Scan for the cell matching the given text and deliver its [x, y] coordinate at center. 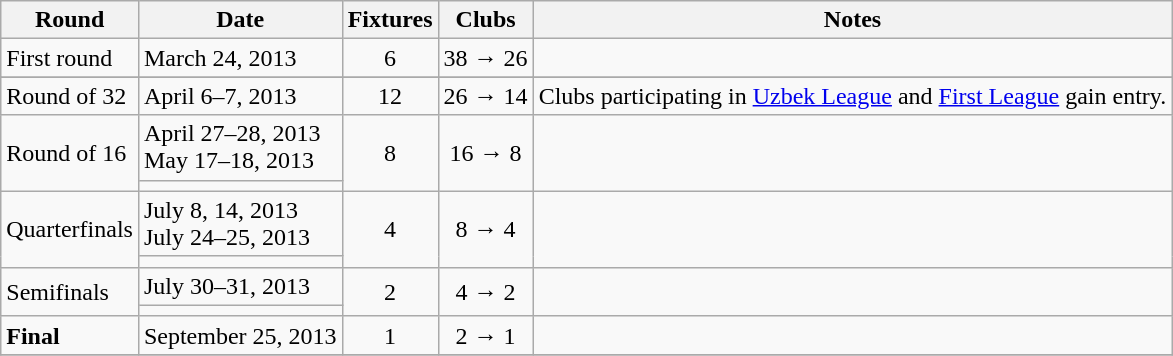
July 8, 14, 2013July 24–25, 2013 [240, 224]
8 [390, 153]
Date [240, 20]
April 27–28, 2013May 17–18, 2013 [240, 148]
Round [70, 20]
38 → 26 [486, 58]
4 → 2 [486, 292]
Clubs participating in Uzbek League and First League gain entry. [852, 96]
September 25, 2013 [240, 335]
12 [390, 96]
Quarterfinals [70, 229]
2 [390, 292]
6 [390, 58]
4 [390, 229]
Clubs [486, 20]
April 6–7, 2013 [240, 96]
Semifinals [70, 292]
Round of 16 [70, 153]
Final [70, 335]
July 30–31, 2013 [240, 286]
March 24, 2013 [240, 58]
Notes [852, 20]
1 [390, 335]
Round of 32 [70, 96]
16 → 8 [486, 153]
8 → 4 [486, 229]
2 → 1 [486, 335]
26 → 14 [486, 96]
First round [70, 58]
Fixtures [390, 20]
